Return the (X, Y) coordinate for the center point of the cell that contains the specified text.  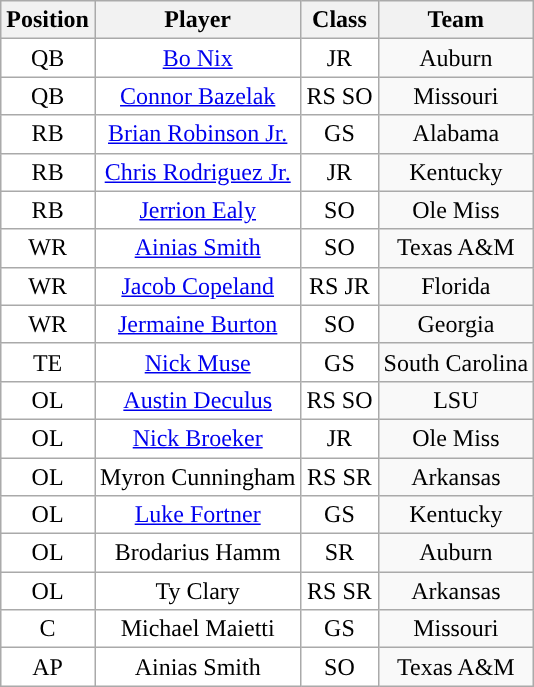
SR (340, 553)
AP (48, 667)
TE (48, 362)
Brian Robinson Jr. (197, 134)
Jerrion Ealy (197, 210)
Brodarius Hamm (197, 553)
Position (48, 20)
Jacob Copeland (197, 286)
South Carolina (456, 362)
Austin Deculus (197, 400)
Bo Nix (197, 58)
Team (456, 20)
Myron Cunningham (197, 477)
Player (197, 20)
LSU (456, 400)
Connor Bazelak (197, 96)
C (48, 629)
RS JR (340, 286)
Nick Muse (197, 362)
Michael Maietti (197, 629)
Ty Clary (197, 591)
Georgia (456, 324)
Luke Fortner (197, 515)
Nick Broeker (197, 438)
Jermaine Burton (197, 324)
Chris Rodriguez Jr. (197, 172)
Alabama (456, 134)
Class (340, 20)
Florida (456, 286)
